Return the [x, y] coordinate for the center point of the cell that contains the specified text.  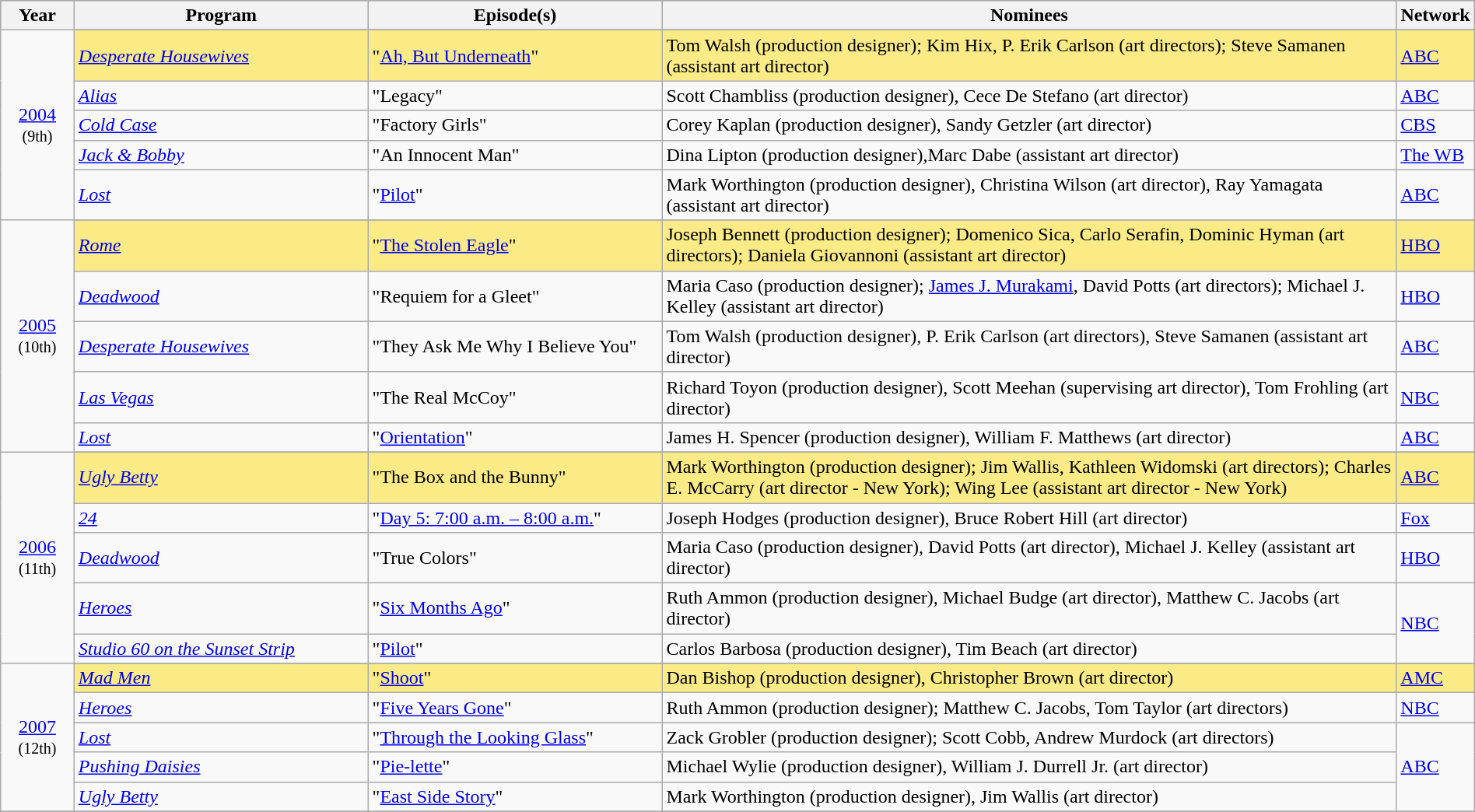
Scott Chambliss (production designer), Cece De Stefano (art director) [1029, 96]
Cold Case [221, 125]
Mad Men [221, 678]
"East Side Story" [515, 796]
"They Ask Me Why I Believe You" [515, 347]
Studio 60 on the Sunset Strip [221, 649]
Tom Walsh (production designer); Kim Hix, P. Erik Carlson (art directors); Steve Samanen (assistant art director) [1029, 56]
Ruth Ammon (production designer), Michael Budge (art director), Matthew C. Jacobs (art director) [1029, 608]
Program [221, 16]
Fox [1435, 517]
Mark Worthington (production designer), Jim Wallis (art director) [1029, 796]
"Day 5: 7:00 a.m. – 8:00 a.m." [515, 517]
2006(11th) [37, 557]
Dina Lipton (production designer),Marc Dabe (assistant art director) [1029, 155]
"Six Months Ago" [515, 608]
"Through the Looking Glass" [515, 737]
"An Innocent Man" [515, 155]
"Five Years Gone" [515, 708]
Year [37, 16]
Michael Wylie (production designer), William J. Durrell Jr. (art director) [1029, 767]
Mark Worthington (production designer), Christina Wilson (art director), Ray Yamagata (assistant art director) [1029, 194]
Las Vegas [221, 397]
James H. Spencer (production designer), William F. Matthews (art director) [1029, 437]
Jack & Bobby [221, 155]
Richard Toyon (production designer), Scott Meehan (supervising art director), Tom Frohling (art director) [1029, 397]
Carlos Barbosa (production designer), Tim Beach (art director) [1029, 649]
Joseph Hodges (production designer), Bruce Robert Hill (art director) [1029, 517]
"Legacy" [515, 96]
Pushing Daisies [221, 767]
Zack Grobler (production designer); Scott Cobb, Andrew Murdock (art directors) [1029, 737]
AMC [1435, 678]
Dan Bishop (production designer), Christopher Brown (art director) [1029, 678]
"Shoot" [515, 678]
"Pie-lette" [515, 767]
Episode(s) [515, 16]
Maria Caso (production designer); James J. Murakami, David Potts (art directors); Michael J. Kelley (assistant art director) [1029, 296]
"Requiem for a Gleet" [515, 296]
Ruth Ammon (production designer); Matthew C. Jacobs, Tom Taylor (art directors) [1029, 708]
"True Colors" [515, 558]
2007(12th) [37, 737]
"The Box and the Bunny" [515, 478]
Joseph Bennett (production designer); Domenico Sica, Carlo Serafin, Dominic Hyman (art directors); Daniela Giovannoni (assistant art director) [1029, 246]
Maria Caso (production designer), David Potts (art director), Michael J. Kelley (assistant art director) [1029, 558]
2004(9th) [37, 125]
24 [221, 517]
"Ah, But Underneath" [515, 56]
Corey Kaplan (production designer), Sandy Getzler (art director) [1029, 125]
Network [1435, 16]
Nominees [1029, 16]
Rome [221, 246]
"The Real McCoy" [515, 397]
"The Stolen Eagle" [515, 246]
The WB [1435, 155]
Alias [221, 96]
2005(10th) [37, 336]
"Orientation" [515, 437]
CBS [1435, 125]
"Factory Girls" [515, 125]
Tom Walsh (production designer), P. Erik Carlson (art directors), Steve Samanen (assistant art director) [1029, 347]
